Identify which cell holds the provided text, then report its [x, y] central coordinate. 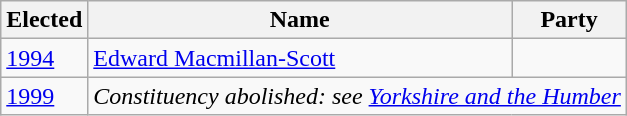
Name [300, 20]
Edward Macmillan-Scott [300, 58]
Constituency abolished: see Yorkshire and the Humber [358, 96]
Elected [44, 20]
1999 [44, 96]
Party [570, 20]
1994 [44, 58]
